Return [X, Y] of the center of cell containing provided text 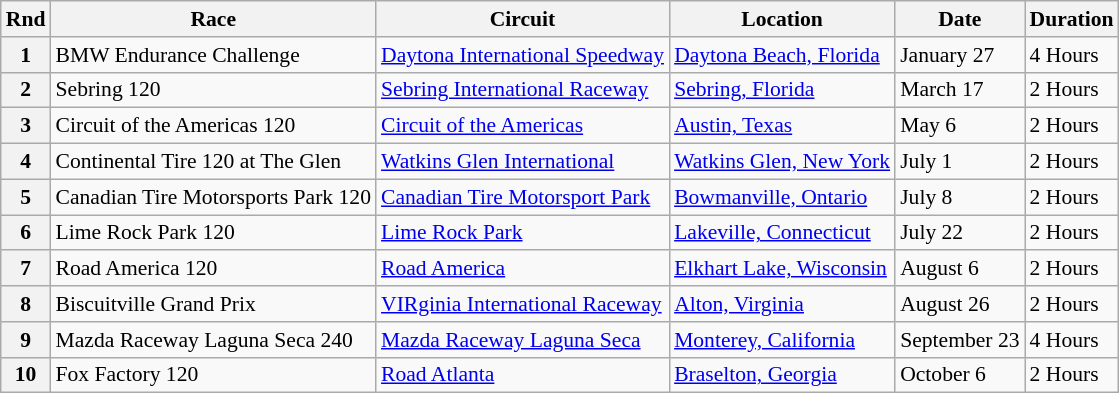
9 [26, 340]
Sebring, Florida [782, 90]
May 6 [960, 126]
Continental Tire 120 at The Glen [213, 162]
Daytona Beach, Florida [782, 55]
Lakeville, Connecticut [782, 233]
6 [26, 233]
1 [26, 55]
Date [960, 19]
Biscuitville Grand Prix [213, 304]
Rnd [26, 19]
Monterey, California [782, 340]
Location [782, 19]
Lime Rock Park [522, 233]
VIRginia International Raceway [522, 304]
Duration [1072, 19]
Canadian Tire Motorsports Park 120 [213, 197]
10 [26, 375]
Alton, Virginia [782, 304]
Watkins Glen International [522, 162]
Fox Factory 120 [213, 375]
August 6 [960, 269]
July 8 [960, 197]
Canadian Tire Motorsport Park [522, 197]
2 [26, 90]
August 26 [960, 304]
Circuit of the Americas 120 [213, 126]
Watkins Glen, New York [782, 162]
3 [26, 126]
Lime Rock Park 120 [213, 233]
8 [26, 304]
Road Atlanta [522, 375]
Circuit [522, 19]
Austin, Texas [782, 126]
Mazda Raceway Laguna Seca 240 [213, 340]
July 22 [960, 233]
Sebring International Raceway [522, 90]
Road America [522, 269]
Sebring 120 [213, 90]
Braselton, Georgia [782, 375]
BMW Endurance Challenge [213, 55]
4 [26, 162]
Daytona International Speedway [522, 55]
January 27 [960, 55]
March 17 [960, 90]
5 [26, 197]
July 1 [960, 162]
Elkhart Lake, Wisconsin [782, 269]
September 23 [960, 340]
October 6 [960, 375]
7 [26, 269]
Bowmanville, Ontario [782, 197]
Circuit of the Americas [522, 126]
Race [213, 19]
Mazda Raceway Laguna Seca [522, 340]
Road America 120 [213, 269]
